From the cell containing the given text, extract its center point as [X, Y] coordinate. 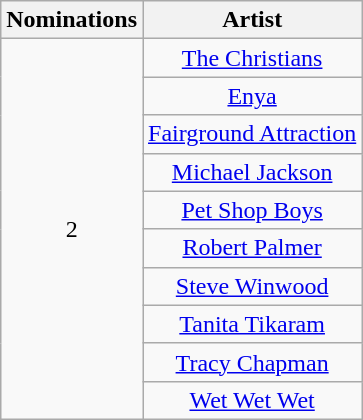
Michael Jackson [252, 172]
Nominations [72, 20]
Wet Wet Wet [252, 400]
Artist [252, 20]
The Christians [252, 58]
Fairground Attraction [252, 134]
Steve Winwood [252, 286]
Tracy Chapman [252, 362]
Pet Shop Boys [252, 210]
Robert Palmer [252, 248]
Tanita Tikaram [252, 324]
2 [72, 230]
Enya [252, 96]
